Pinpoint the cell where the given text exists, returning its [x, y] midpoint coordinate. 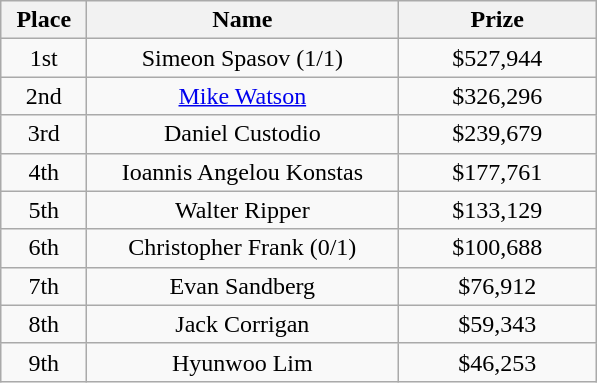
7th [44, 286]
$177,761 [498, 172]
Prize [498, 20]
Walter Ripper [242, 210]
$527,944 [498, 58]
$326,296 [498, 96]
Evan Sandberg [242, 286]
Christopher Frank (0/1) [242, 248]
6th [44, 248]
Ioannis Angelou Konstas [242, 172]
4th [44, 172]
$59,343 [498, 324]
Daniel Custodio [242, 134]
Jack Corrigan [242, 324]
Hyunwoo Lim [242, 362]
1st [44, 58]
8th [44, 324]
Place [44, 20]
$100,688 [498, 248]
Simeon Spasov (1/1) [242, 58]
Name [242, 20]
Mike Watson [242, 96]
$133,129 [498, 210]
$76,912 [498, 286]
3rd [44, 134]
5th [44, 210]
$239,679 [498, 134]
9th [44, 362]
$46,253 [498, 362]
2nd [44, 96]
